Search for the cell housing the specified text and yield its (x, y) center coordinate. 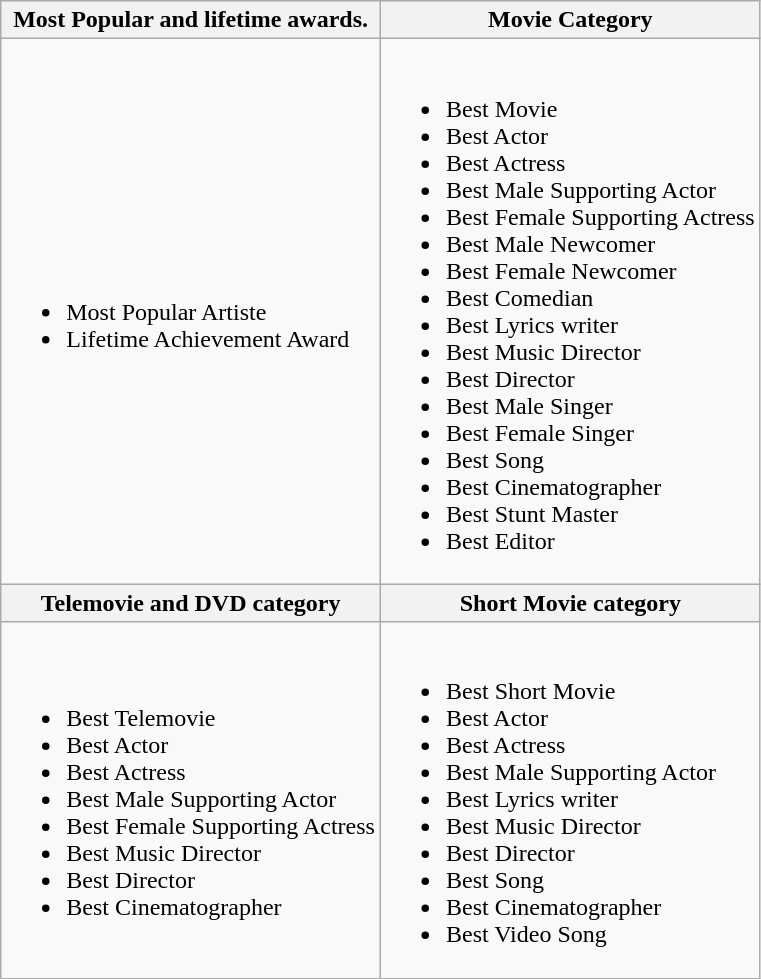
Most Popular ArtisteLifetime Achievement Award (191, 312)
Short Movie category (570, 603)
Telemovie and DVD category (191, 603)
Most Popular and lifetime awards. (191, 20)
Movie Category (570, 20)
Best TelemovieBest ActorBest ActressBest Male Supporting ActorBest Female Supporting ActressBest Music DirectorBest DirectorBest Cinematographer (191, 800)
